Return the (x, y) coordinate for the center point of the cell that contains the specified text.  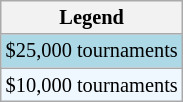
Legend (92, 17)
$25,000 tournaments (92, 51)
$10,000 tournaments (92, 85)
